Capture the cell that displays the provided text and extract its [X, Y] central coordinate. 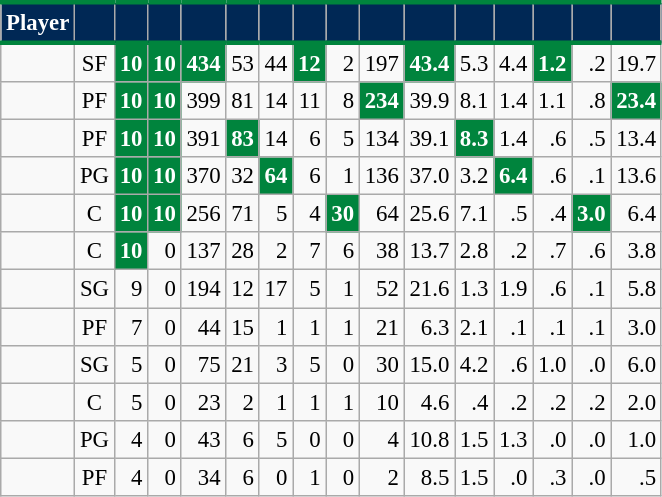
.3 [552, 477]
1.2 [552, 62]
434 [204, 62]
234 [382, 101]
23 [204, 402]
23.4 [636, 101]
3 [276, 364]
399 [204, 101]
7.1 [474, 214]
.8 [592, 101]
21.6 [429, 289]
71 [242, 214]
15 [242, 327]
136 [382, 176]
6.0 [636, 364]
1.9 [514, 289]
32 [242, 176]
197 [382, 62]
370 [204, 176]
1.1 [552, 101]
38 [382, 251]
39.9 [429, 101]
52 [382, 289]
4.6 [429, 402]
75 [204, 364]
194 [204, 289]
28 [242, 251]
391 [204, 139]
8 [342, 101]
3.2 [474, 176]
137 [204, 251]
Player [38, 22]
.7 [552, 251]
2.1 [474, 327]
5.8 [636, 289]
5.3 [474, 62]
81 [242, 101]
11 [310, 101]
17 [276, 289]
13.7 [429, 251]
13.4 [636, 139]
37.0 [429, 176]
25.6 [429, 214]
43 [204, 439]
9 [130, 289]
8.1 [474, 101]
8.5 [429, 477]
8.3 [474, 139]
13.6 [636, 176]
4.4 [514, 62]
2.8 [474, 251]
10.8 [429, 439]
256 [204, 214]
SF [95, 62]
3.8 [636, 251]
15.0 [429, 364]
134 [382, 139]
6.3 [429, 327]
34 [204, 477]
39.1 [429, 139]
4.2 [474, 364]
19.7 [636, 62]
53 [242, 62]
43.4 [429, 62]
83 [242, 139]
2.0 [636, 402]
